Identify which cell holds the provided text, then report its [X, Y] central coordinate. 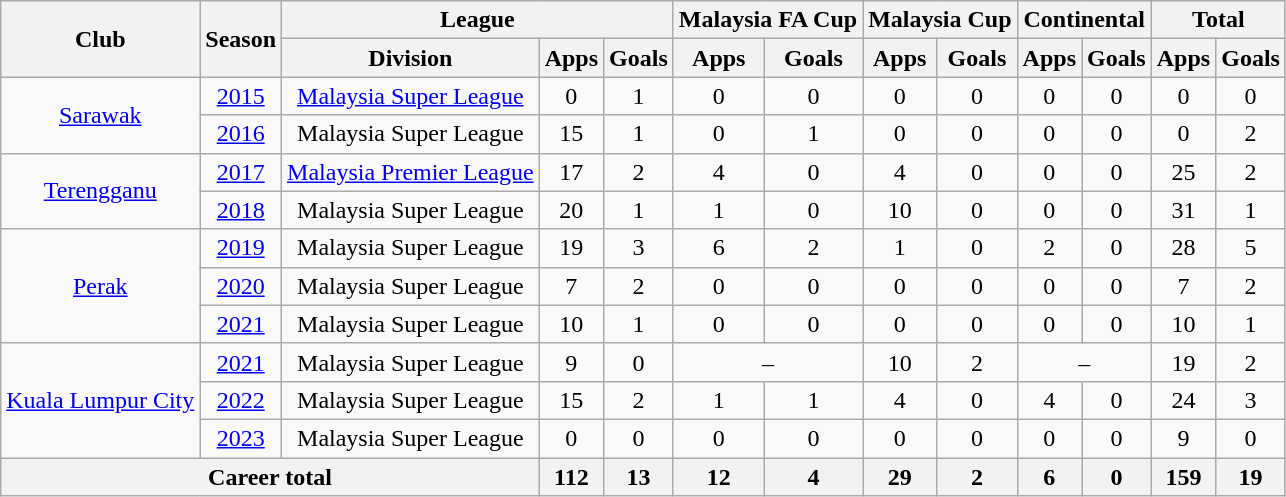
24 [1183, 400]
Malaysia Premier League [411, 172]
5 [1251, 248]
112 [571, 477]
29 [900, 477]
2019 [241, 248]
28 [1183, 248]
12 [718, 477]
Career total [270, 477]
League [478, 20]
2017 [241, 172]
20 [571, 210]
17 [571, 172]
Continental [1084, 20]
Perak [100, 286]
2022 [241, 400]
159 [1183, 477]
Terengganu [100, 191]
13 [639, 477]
25 [1183, 172]
Total [1218, 20]
2020 [241, 286]
Club [100, 39]
2023 [241, 438]
31 [1183, 210]
Malaysia FA Cup [768, 20]
Division [411, 58]
2015 [241, 96]
Kuala Lumpur City [100, 400]
Season [241, 39]
2018 [241, 210]
2016 [241, 134]
Sarawak [100, 115]
Malaysia Cup [940, 20]
